From the cell containing the given text, extract its center point as (X, Y) coordinate. 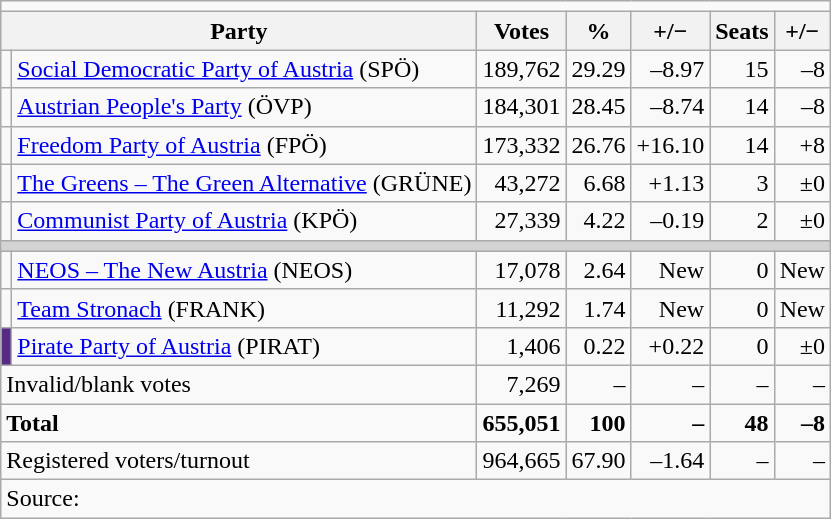
0.22 (598, 346)
1,406 (522, 346)
–0.19 (670, 221)
Pirate Party of Austria (PIRAT) (244, 346)
173,332 (522, 145)
Austrian People's Party (ÖVP) (244, 107)
2 (742, 221)
Freedom Party of Austria (FPÖ) (244, 145)
Seats (742, 31)
Registered voters/turnout (239, 461)
The Greens – The Green Alternative (GRÜNE) (244, 183)
Votes (522, 31)
11,292 (522, 308)
+1.13 (670, 183)
+16.10 (670, 145)
Communist Party of Austria (KPÖ) (244, 221)
100 (598, 423)
4.22 (598, 221)
48 (742, 423)
2.64 (598, 270)
26.76 (598, 145)
Invalid/blank votes (239, 384)
17,078 (522, 270)
–8.97 (670, 69)
655,051 (522, 423)
Total (239, 423)
+8 (802, 145)
Social Democratic Party of Austria (SPÖ) (244, 69)
27,339 (522, 221)
Source: (416, 499)
189,762 (522, 69)
7,269 (522, 384)
–8.74 (670, 107)
Team Stronach (FRANK) (244, 308)
67.90 (598, 461)
6.68 (598, 183)
NEOS – The New Austria (NEOS) (244, 270)
% (598, 31)
29.29 (598, 69)
964,665 (522, 461)
Party (239, 31)
28.45 (598, 107)
184,301 (522, 107)
+0.22 (670, 346)
15 (742, 69)
1.74 (598, 308)
–1.64 (670, 461)
3 (742, 183)
43,272 (522, 183)
